Provide the [x, y] coordinate of the cell's center where the given text is located.  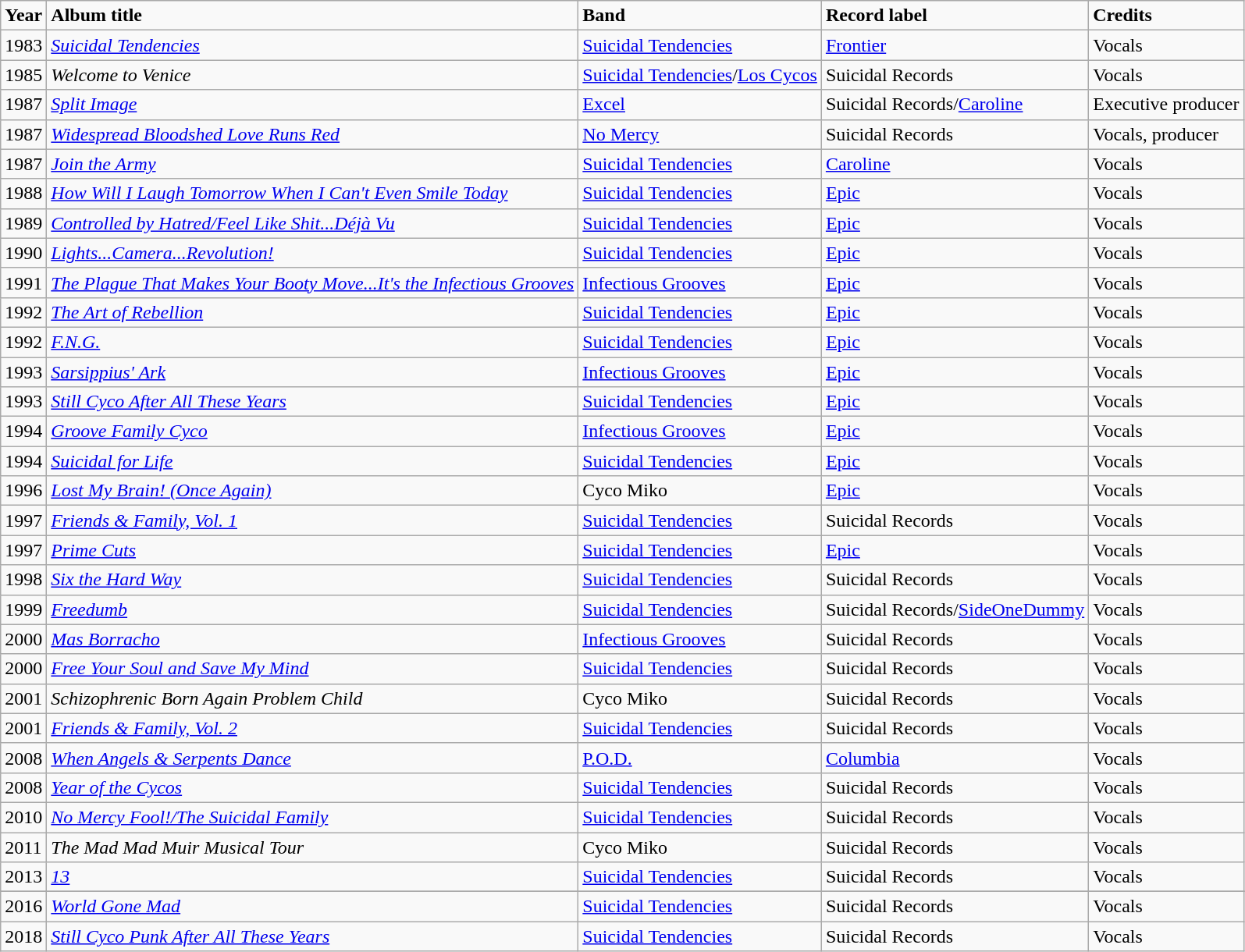
13 [312, 877]
Sarsippius' Ark [312, 372]
Record label [955, 16]
Six the Hard Way [312, 580]
Band [700, 16]
Lights...Camera...Revolution! [312, 253]
Lost My Brain! (Once Again) [312, 491]
2018 [23, 936]
Welcome to Venice [312, 75]
Excel [700, 105]
Columbia [955, 758]
Frontier [955, 45]
Year of the Cycos [312, 787]
Still Cyco Punk After All These Years [312, 936]
2013 [23, 877]
How Will I Laugh Tomorrow When I Can't Even Smile Today [312, 194]
1988 [23, 194]
Schizophrenic Born Again Problem Child [312, 698]
2011 [23, 847]
Controlled by Hatred/Feel Like Shit...Déjà Vu [312, 223]
Groove Family Cyco [312, 432]
The Plague That Makes Your Booty Move...It's the Infectious Grooves [312, 282]
1996 [23, 491]
No Mercy Fool!/The Suicidal Family [312, 817]
Still Cyco After All These Years [312, 402]
1985 [23, 75]
Freedumb [312, 609]
1991 [23, 282]
1990 [23, 253]
Caroline [955, 164]
Suicidal Tendencies/Los Cycos [700, 75]
P.O.D. [700, 758]
Friends & Family, Vol. 1 [312, 520]
F.N.G. [312, 342]
Suicidal Records/SideOneDummy [955, 609]
Suicidal Records/Caroline [955, 105]
Widespread Bloodshed Love Runs Red [312, 134]
2016 [23, 907]
The Art of Rebellion [312, 312]
No Mercy [700, 134]
Year [23, 16]
Friends & Family, Vol. 2 [312, 728]
1999 [23, 609]
Split Image [312, 105]
1983 [23, 45]
Vocals, producer [1166, 134]
Album title [312, 16]
World Gone Mad [312, 907]
When Angels & Serpents Dance [312, 758]
2010 [23, 817]
1998 [23, 580]
Join the Army [312, 164]
Credits [1166, 16]
Free Your Soul and Save My Mind [312, 669]
The Mad Mad Muir Musical Tour [312, 847]
Prime Cuts [312, 550]
1989 [23, 223]
Suicidal for Life [312, 461]
Mas Borracho [312, 639]
Executive producer [1166, 105]
